Determine the [X, Y] coordinate at the center of the cell enclosing the given text.  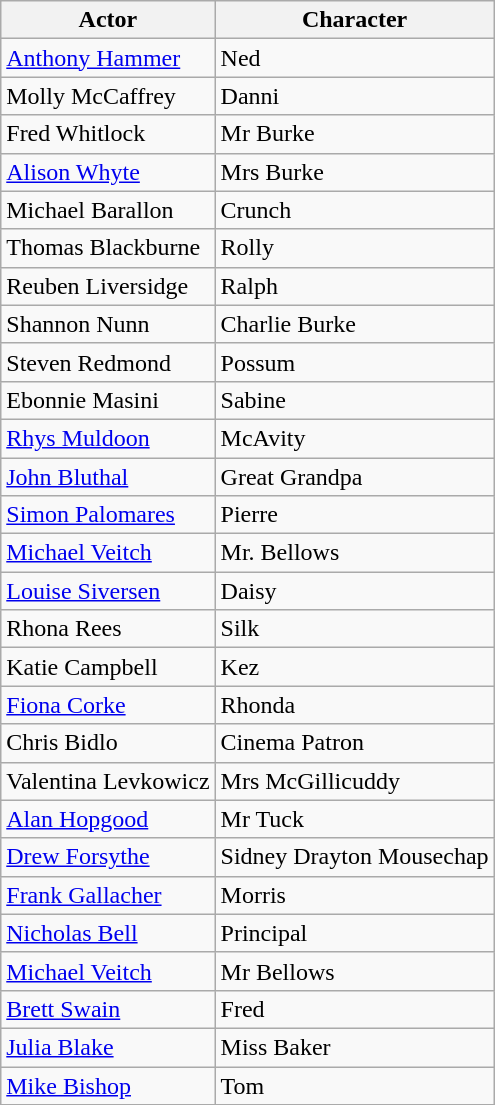
Mr. Bellows [354, 553]
Character [354, 20]
Ebonnie Masini [108, 400]
Thomas Blackburne [108, 248]
Alan Hopgood [108, 819]
McAvity [354, 438]
Brett Swain [108, 1009]
Reuben Liversidge [108, 286]
Alison Whyte [108, 172]
Shannon Nunn [108, 324]
Rolly [354, 248]
Pierre [354, 515]
Molly McCaffrey [108, 96]
Michael Barallon [108, 210]
Sidney Drayton Mousechap [354, 857]
John Bluthal [108, 477]
Rhonda [354, 705]
Daisy [354, 591]
Possum [354, 362]
Nicholas Bell [108, 933]
Frank Gallacher [108, 895]
Mrs McGillicuddy [354, 781]
Ralph [354, 286]
Mr Burke [354, 134]
Valentina Levkowicz [108, 781]
Katie Campbell [108, 667]
Louise Siversen [108, 591]
Mr Tuck [354, 819]
Charlie Burke [354, 324]
Crunch [354, 210]
Anthony Hammer [108, 58]
Drew Forsythe [108, 857]
Cinema Patron [354, 743]
Simon Palomares [108, 515]
Rhona Rees [108, 629]
Steven Redmond [108, 362]
Silk [354, 629]
Morris [354, 895]
Great Grandpa [354, 477]
Tom [354, 1085]
Danni [354, 96]
Mrs Burke [354, 172]
Sabine [354, 400]
Ned [354, 58]
Mike Bishop [108, 1085]
Principal [354, 933]
Fred [354, 1009]
Miss Baker [354, 1047]
Kez [354, 667]
Fred Whitlock [108, 134]
Chris Bidlo [108, 743]
Rhys Muldoon [108, 438]
Actor [108, 20]
Julia Blake [108, 1047]
Mr Bellows [354, 971]
Fiona Corke [108, 705]
